Return [X, Y] of the center of cell containing provided text 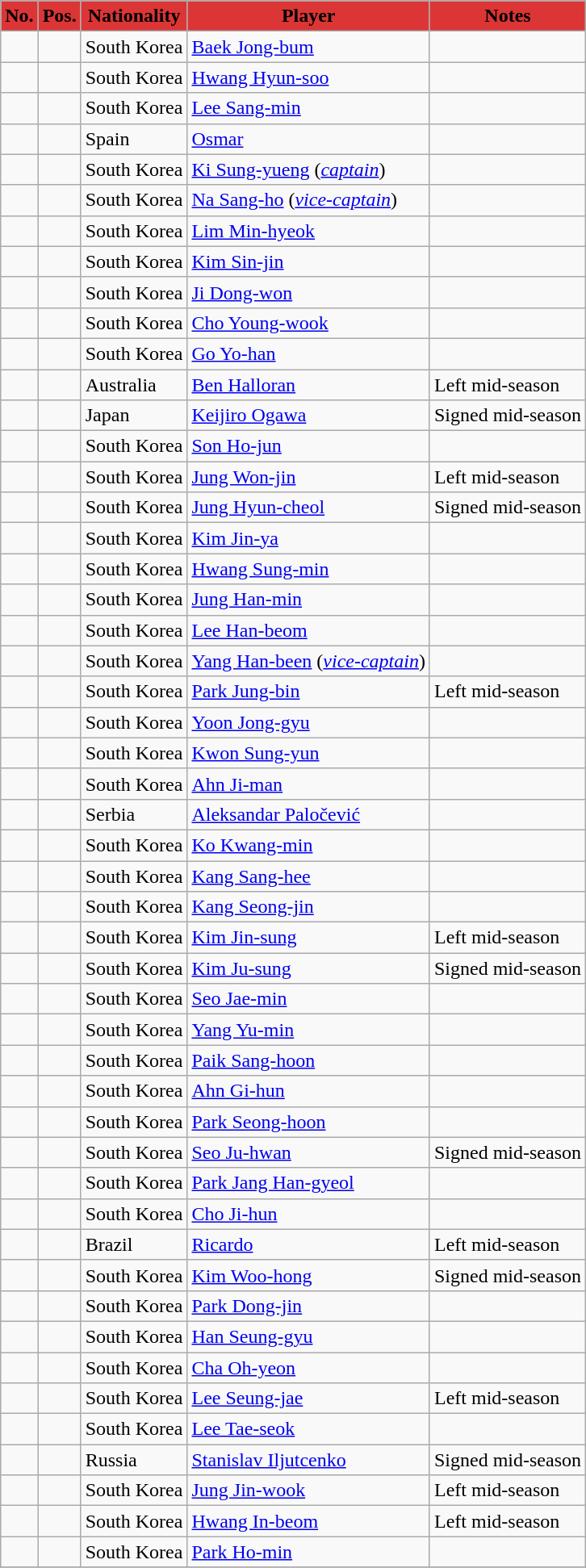
Kim Ju-sung [308, 968]
Park Dong-jin [308, 1306]
Japan [134, 416]
Kim Sin-jin [308, 261]
Kim Jin-sung [308, 938]
Spain [134, 139]
Lee Seung-jae [308, 1399]
Park Jung-bin [308, 692]
Ji Dong-won [308, 292]
Stanislav Iljutcenko [308, 1460]
Go Yo-han [308, 353]
Yoon Jong-gyu [308, 722]
Player [308, 16]
Kwon Sung-yun [308, 753]
Hwang Sung-min [308, 569]
Yang Han-been (vice-captain) [308, 661]
Park Ho-min [308, 1552]
Cho Young-wook [308, 323]
Lee Tae-seok [308, 1429]
Cha Oh-yeon [308, 1368]
Ahn Ji-man [308, 784]
Jung Won-jin [308, 477]
Ki Sung-yueng (captain) [308, 169]
Ricardo [308, 1244]
No. [19, 16]
Kang Seong-jin [308, 907]
Park Jang Han-gyeol [308, 1183]
Nationality [134, 16]
Hwang Hyun-soo [308, 77]
Park Seong-hoon [308, 1122]
Ben Halloran [308, 385]
Hwang In-beom [308, 1521]
Lee Han-beom [308, 630]
Keijiro Ogawa [308, 416]
Notes [507, 16]
Australia [134, 385]
Lim Min-hyeok [308, 231]
Jung Jin-wook [308, 1491]
Paik Sang-hoon [308, 1060]
Seo Jae-min [308, 999]
Na Sang-ho (vice-captain) [308, 200]
Yang Yu-min [308, 1030]
Osmar [308, 139]
Aleksandar Paločević [308, 814]
Jung Hyun-cheol [308, 508]
Kim Woo-hong [308, 1275]
Cho Ji-hun [308, 1214]
Brazil [134, 1244]
Russia [134, 1460]
Kim Jin-ya [308, 538]
Kang Sang-hee [308, 876]
Pos. [60, 16]
Jung Han-min [308, 600]
Lee Sang-min [308, 108]
Baek Jong-bum [308, 47]
Serbia [134, 814]
Ahn Gi-hun [308, 1091]
Ko Kwang-min [308, 845]
Son Ho-jun [308, 446]
Han Seung-gyu [308, 1336]
Seo Ju-hwan [308, 1152]
